Return the [X, Y] coordinate for the center point of the cell that contains the specified text.  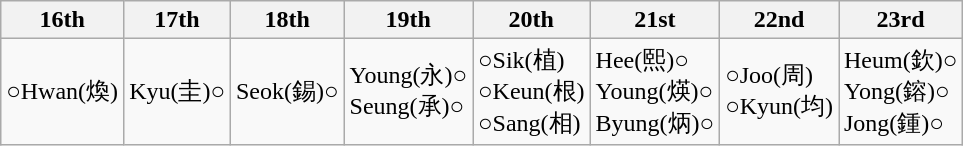
Kyu(圭)○ [178, 92]
Young(永)○Seung(承)○ [408, 92]
21st [655, 20]
20th [532, 20]
Hee(熙)○Young(煐)○Byung(炳)○ [655, 92]
Heum(欽)○Yong(鎔)○Jong(鍾)○ [900, 92]
○Sik(植)○Keun(根)○Sang(相) [532, 92]
○Joo(周)○Kyun(均) [780, 92]
Seok(錫)○ [287, 92]
23rd [900, 20]
19th [408, 20]
16th [62, 20]
17th [178, 20]
18th [287, 20]
22nd [780, 20]
○Hwan(煥) [62, 92]
